Search for the cell housing the specified text and yield its [x, y] center coordinate. 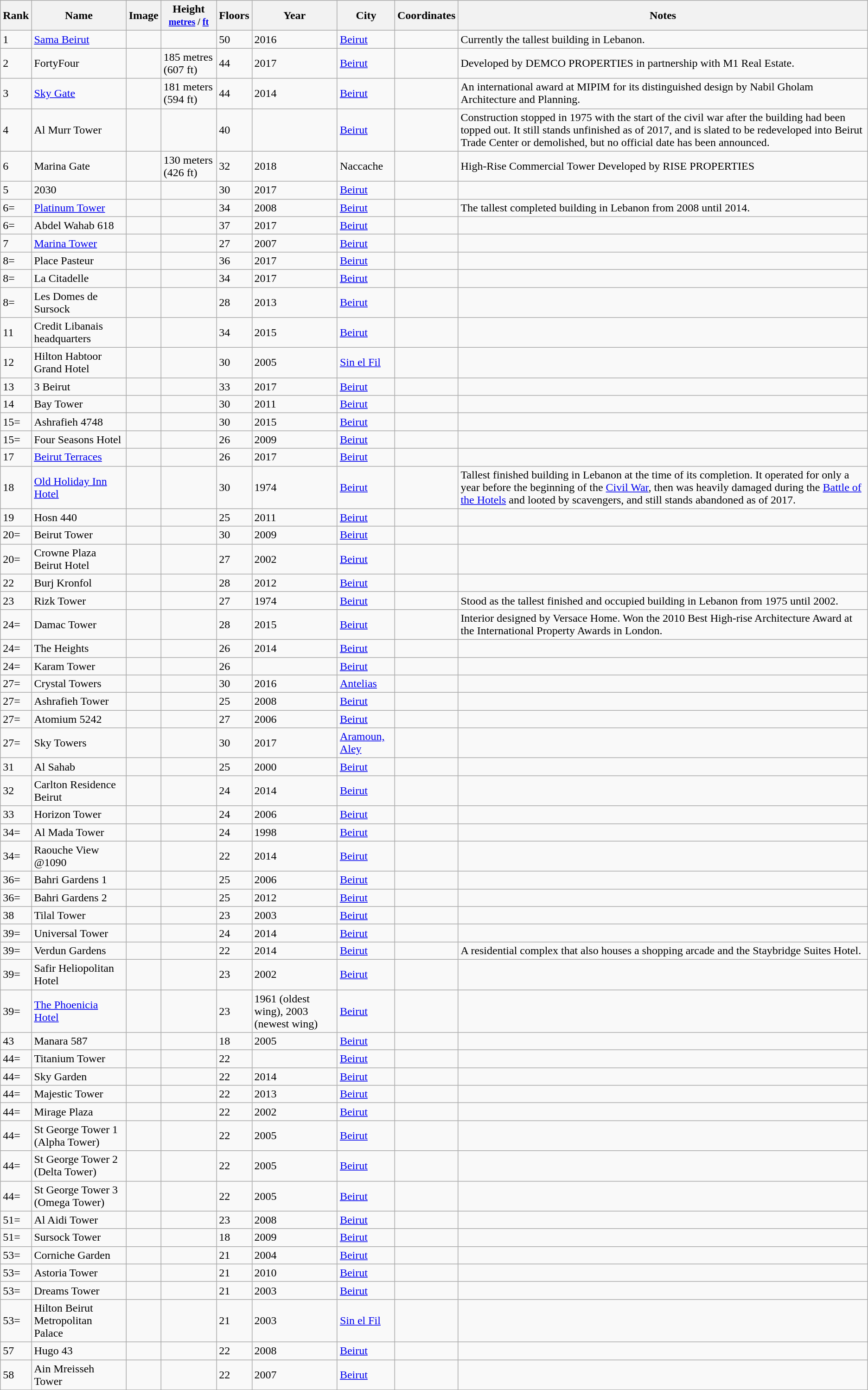
Safir Heliopolitan Hotel [79, 975]
Developed by DEMCO PROPERTIES in partnership with M1 Real Estate. [663, 63]
Rizk Tower [79, 600]
130 meters (426 ft) [188, 166]
Rank [16, 16]
Beirut Terraces [79, 457]
St George Tower 2 (Delta Tower) [79, 1166]
FortyFour [79, 63]
Sky Gate [79, 94]
Al Murr Tower [79, 130]
Ashrafieh Tower [79, 701]
Place Pasteur [79, 261]
The Heights [79, 648]
Hugo 43 [79, 1351]
Floors [234, 16]
181 meters (594 ft) [188, 94]
St George Tower 3 (Omega Tower) [79, 1196]
3 Beirut [79, 387]
Ain Mreisseh Tower [79, 1374]
Universal Tower [79, 933]
Currently the tallest building in Lebanon. [663, 39]
Aramoun, Aley [366, 743]
Les Domes de Sursock [79, 302]
1 [16, 39]
Abdel Wahab 618 [79, 225]
Sama Beirut [79, 39]
7 [16, 243]
2018 [294, 166]
Sky Garden [79, 1077]
Four Seasons Hotel [79, 440]
Ashrafieh 4748 [79, 422]
Verdun Gardens [79, 950]
Coordinates [426, 16]
Old Holiday Inn Hotel [79, 487]
43 [16, 1041]
Astoria Tower [79, 1273]
11 [16, 333]
Raouche View @1090 [79, 856]
17 [16, 457]
6 [16, 166]
Marina Tower [79, 243]
Platinum Tower [79, 208]
50 [234, 39]
City [366, 16]
Dreams Tower [79, 1290]
Burj Kronfol [79, 583]
Image [144, 16]
3 [16, 94]
Karam Tower [79, 666]
13 [16, 387]
St George Tower 1 (Alpha Tower) [79, 1136]
An international award at MIPIM for its distinguished design by Nabil Gholam Architecture and Planning. [663, 94]
Hilton Habtoor Grand Hotel [79, 363]
Hilton Beirut Metropolitan Palace [79, 1320]
Corniche Garden [79, 1255]
Stood as the tallest finished and occupied building in Lebanon from 1975 until 2002. [663, 600]
14 [16, 404]
Majestic Tower [79, 1094]
Name [79, 16]
Al Sahab [79, 767]
12 [16, 363]
31 [16, 767]
1961 (oldest wing), 2003 (newest wing) [294, 1011]
2000 [294, 767]
Manara 587 [79, 1041]
Damac Tower [79, 624]
Marina Gate [79, 166]
Heightmetres / ft [188, 16]
A residential complex that also houses a shopping arcade and the Staybridge Suites Hotel. [663, 950]
Bahri Gardens 1 [79, 880]
La Citadelle [79, 278]
Atomium 5242 [79, 719]
2004 [294, 1255]
2010 [294, 1273]
Year [294, 16]
Titanium Tower [79, 1059]
Al Aidi Tower [79, 1220]
38 [16, 915]
Mirage Plaza [79, 1112]
Crowne Plaza Beirut Hotel [79, 559]
Sky Towers [79, 743]
The tallest completed building in Lebanon from 2008 until 2014. [663, 208]
Bahri Gardens 2 [79, 898]
Crystal Towers [79, 684]
2 [16, 63]
High-Rise Commercial Tower Developed by RISE PROPERTIES [663, 166]
19 [16, 517]
Notes [663, 16]
Tilal Tower [79, 915]
1998 [294, 832]
36 [234, 261]
Al Mada Tower [79, 832]
Antelias [366, 684]
Credit Libanais headquarters [79, 333]
4 [16, 130]
40 [234, 130]
5 [16, 190]
57 [16, 1351]
Sursock Tower [79, 1237]
58 [16, 1374]
Bay Tower [79, 404]
Beirut Tower [79, 535]
37 [234, 225]
2030 [79, 190]
Carlton Residence Beirut [79, 791]
Naccache [366, 166]
The Phoenicia Hotel [79, 1011]
Hosn 440 [79, 517]
185 metres (607 ft) [188, 63]
Horizon Tower [79, 815]
Interior designed by Versace Home. Won the 2010 Best High-rise Architecture Award at the International Property Awards in London. [663, 624]
